Locate the cell with the specified text and output its [X, Y] center coordinate. 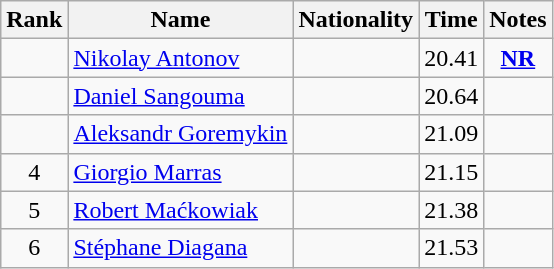
20.41 [452, 58]
Nationality [356, 20]
21.15 [452, 172]
21.53 [452, 248]
5 [34, 210]
Notes [518, 20]
Robert Maćkowiak [180, 210]
20.64 [452, 96]
Nikolay Antonov [180, 58]
6 [34, 248]
Giorgio Marras [180, 172]
Rank [34, 20]
Name [180, 20]
21.09 [452, 134]
4 [34, 172]
Stéphane Diagana [180, 248]
Time [452, 20]
21.38 [452, 210]
Aleksandr Goremykin [180, 134]
NR [518, 58]
Daniel Sangouma [180, 96]
